Search for the cell housing the specified text and yield its [X, Y] center coordinate. 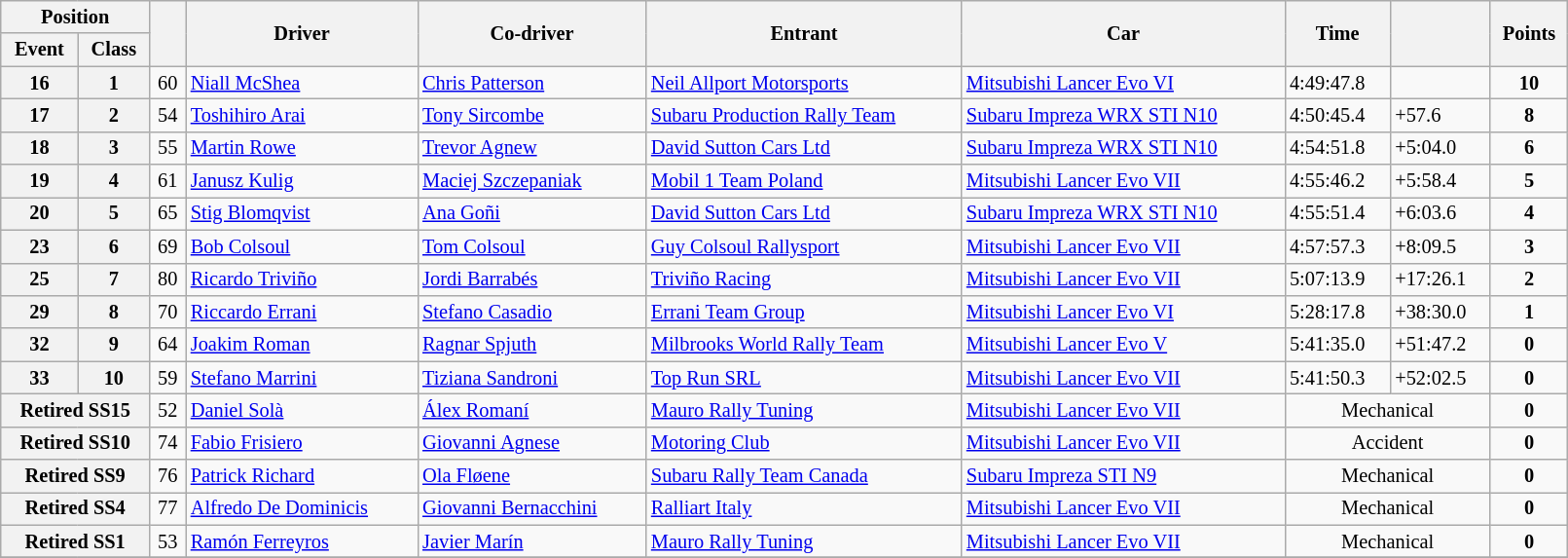
Giovanni Bernacchini [531, 508]
Álex Romaní [531, 410]
Stig Blomqvist [302, 213]
4:49:47.8 [1337, 83]
4:57:57.3 [1337, 246]
Triviño Racing [804, 279]
Subaru Rally Team Canada [804, 476]
Class [113, 50]
Subaru Impreza STI N9 [1123, 476]
7 [113, 279]
+57.6 [1440, 115]
23 [39, 246]
+38:30.0 [1440, 312]
5:07:13.9 [1337, 279]
Ragnar Spjuth [531, 345]
64 [167, 345]
80 [167, 279]
Martin Rowe [302, 148]
Entrant [804, 33]
Mobil 1 Team Poland [804, 181]
+5:04.0 [1440, 148]
+8:09.5 [1440, 246]
+6:03.6 [1440, 213]
54 [167, 115]
4:55:46.2 [1337, 181]
Trevor Agnew [531, 148]
Retired SS15 [76, 410]
Accident [1388, 443]
Alfredo De Dominicis [302, 508]
Retired SS1 [76, 541]
16 [39, 83]
60 [167, 83]
Javier Marín [531, 541]
5:28:17.8 [1337, 312]
77 [167, 508]
19 [39, 181]
Neil Allport Motorsports [804, 83]
Ricardo Triviño [302, 279]
Co-driver [531, 33]
4:50:45.4 [1337, 115]
Points [1529, 33]
Tiziana Sandroni [531, 378]
61 [167, 181]
52 [167, 410]
+51:47.2 [1440, 345]
+5:58.4 [1440, 181]
Ralliart Italy [804, 508]
4:55:51.4 [1337, 213]
Joakim Roman [302, 345]
Ola Fløene [531, 476]
5:41:35.0 [1337, 345]
+17:26.1 [1440, 279]
Motoring Club [804, 443]
Time [1337, 33]
74 [167, 443]
Car [1123, 33]
Giovanni Agnese [531, 443]
Janusz Kulig [302, 181]
Ana Goñi [531, 213]
Fabio Frisiero [302, 443]
70 [167, 312]
59 [167, 378]
65 [167, 213]
18 [39, 148]
Event [39, 50]
Retired SS4 [76, 508]
Maciej Szczepaniak [531, 181]
Retired SS9 [76, 476]
Toshihiro Arai [302, 115]
+52:02.5 [1440, 378]
76 [167, 476]
Retired SS10 [76, 443]
Subaru Production Rally Team [804, 115]
4:54:51.8 [1337, 148]
Ramón Ferreyros [302, 541]
Riccardo Errani [302, 312]
55 [167, 148]
Mitsubishi Lancer Evo V [1123, 345]
53 [167, 541]
Chris Patterson [531, 83]
Niall McShea [302, 83]
20 [39, 213]
Errani Team Group [804, 312]
Guy Colsoul Rallysport [804, 246]
Position [76, 17]
Stefano Casadio [531, 312]
5:41:50.3 [1337, 378]
Daniel Solà [302, 410]
32 [39, 345]
Tom Colsoul [531, 246]
33 [39, 378]
9 [113, 345]
Jordi Barrabés [531, 279]
29 [39, 312]
Bob Colsoul [302, 246]
25 [39, 279]
Milbrooks World Rally Team [804, 345]
17 [39, 115]
Patrick Richard [302, 476]
Driver [302, 33]
Stefano Marrini [302, 378]
69 [167, 246]
Top Run SRL [804, 378]
Tony Sircombe [531, 115]
